Return the [x, y] coordinate for the center point of the cell that contains the specified text.  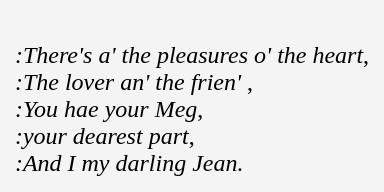
:There's a' the pleasures o' the heart, :The lover an' the frien' , :You hae your Meg, :your dearest part, :And I my darling Jean. [192, 96]
